Search for the cell housing the specified text and yield its (X, Y) center coordinate. 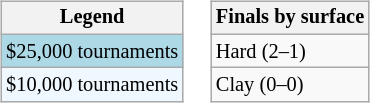
$25,000 tournaments (92, 51)
Clay (0–0) (290, 85)
Legend (92, 18)
Finals by surface (290, 18)
Hard (2–1) (290, 51)
$10,000 tournaments (92, 85)
